Pinpoint the cell where the given text exists, returning its (x, y) midpoint coordinate. 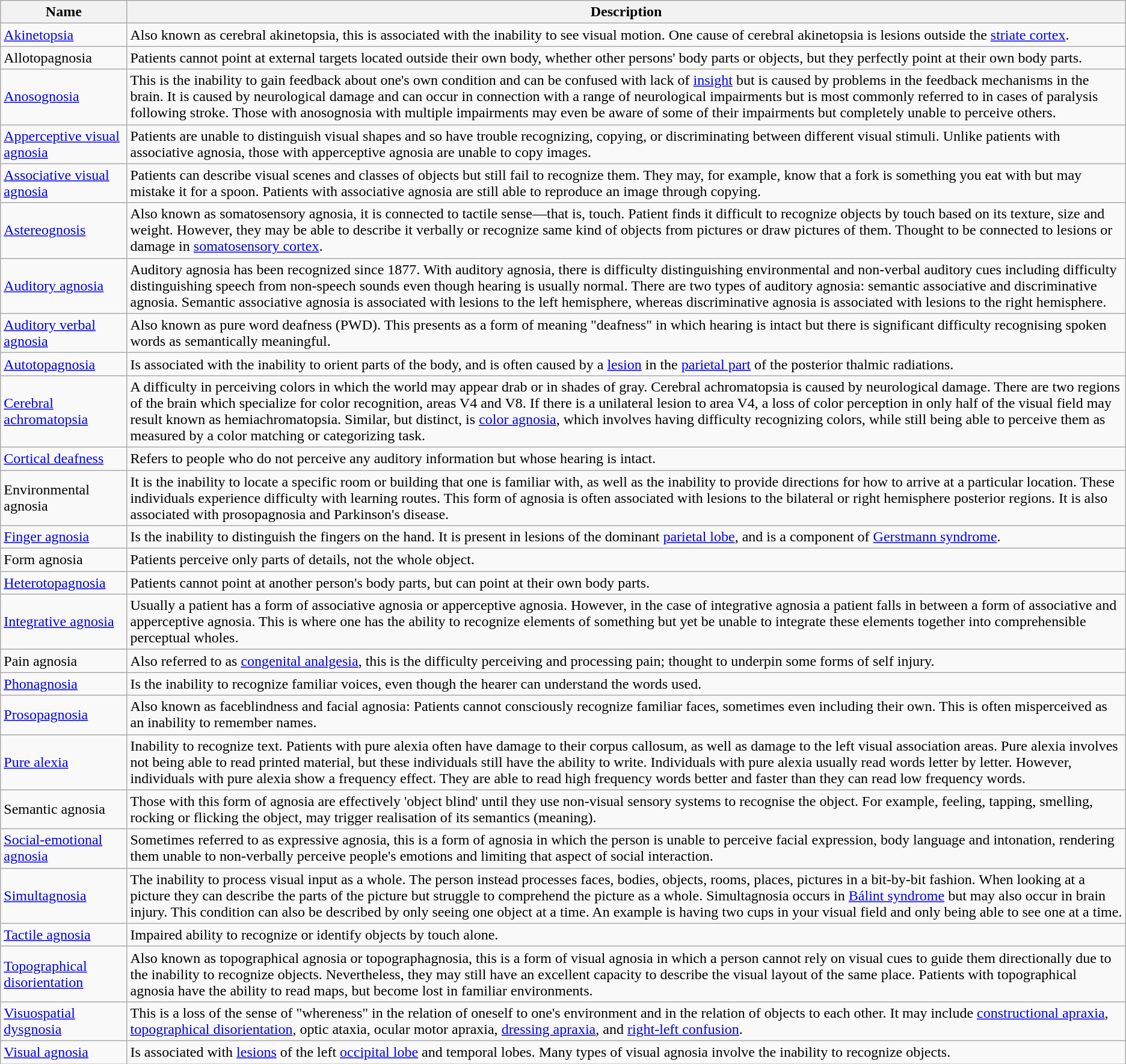
Prosopagnosia (64, 715)
Patients cannot point at another person's body parts, but can point at their own body parts. (626, 583)
Cortical deafness (64, 458)
Finger agnosia (64, 537)
Anosognosia (64, 97)
Refers to people who do not perceive any auditory information but whose hearing is intact. (626, 458)
Semantic agnosia (64, 810)
Social-emotional agnosia (64, 848)
Topographical disorientation (64, 974)
Visuospatial dysgnosia (64, 1021)
Tactile agnosia (64, 935)
Associative visual agnosia (64, 183)
Apperceptive visual agnosia (64, 144)
Also referred to as congenital analgesia, this is the difficulty perceiving and processing pain; thought to underpin some forms of self injury. (626, 661)
Akinetopsia (64, 35)
Is the inability to recognize familiar voices, even though the hearer can understand the words used. (626, 684)
Simultagnosia (64, 896)
Form agnosia (64, 560)
Autotopagnosia (64, 364)
Pure alexia (64, 762)
Environmental agnosia (64, 498)
Cerebral achromatopsia (64, 411)
Auditory verbal agnosia (64, 333)
Visual agnosia (64, 1052)
Impaired ability to recognize or identify objects by touch alone. (626, 935)
Pain agnosia (64, 661)
Allotopagnosia (64, 58)
Auditory agnosia (64, 286)
Name (64, 12)
Description (626, 12)
Heterotopagnosia (64, 583)
Integrative agnosia (64, 622)
Astereognosis (64, 230)
Patients perceive only parts of details, not the whole object. (626, 560)
Phonagnosia (64, 684)
Is associated with lesions of the left occipital lobe and temporal lobes. Many types of visual agnosia involve the inability to recognize objects. (626, 1052)
